For the text-containing cell, return its midpoint in (X, Y) coordinate format. 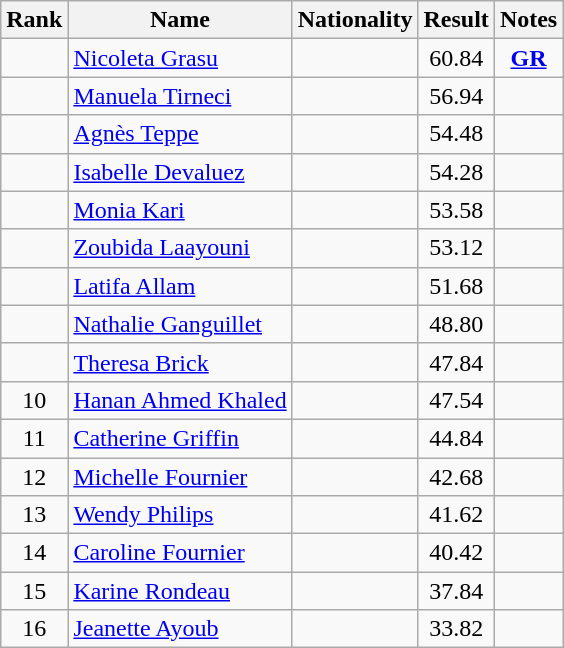
Isabelle Devaluez (180, 172)
12 (34, 477)
Jeanette Ayoub (180, 629)
Nationality (355, 20)
GR (528, 58)
10 (34, 400)
13 (34, 515)
47.54 (456, 400)
Theresa Brick (180, 362)
60.84 (456, 58)
51.68 (456, 286)
47.84 (456, 362)
14 (34, 553)
44.84 (456, 438)
Name (180, 20)
33.82 (456, 629)
54.48 (456, 134)
Michelle Fournier (180, 477)
56.94 (456, 96)
Notes (528, 20)
Monia Kari (180, 210)
Karine Rondeau (180, 591)
Nathalie Ganguillet (180, 324)
Zoubida Laayouni (180, 248)
16 (34, 629)
Agnès Teppe (180, 134)
40.42 (456, 553)
Rank (34, 20)
54.28 (456, 172)
53.58 (456, 210)
Nicoleta Grasu (180, 58)
53.12 (456, 248)
Caroline Fournier (180, 553)
Manuela Tirneci (180, 96)
Latifa Allam (180, 286)
37.84 (456, 591)
48.80 (456, 324)
Catherine Griffin (180, 438)
Hanan Ahmed Khaled (180, 400)
15 (34, 591)
11 (34, 438)
42.68 (456, 477)
Result (456, 20)
41.62 (456, 515)
Wendy Philips (180, 515)
